Return the (X, Y) coordinate for the center point of the cell that contains the specified text.  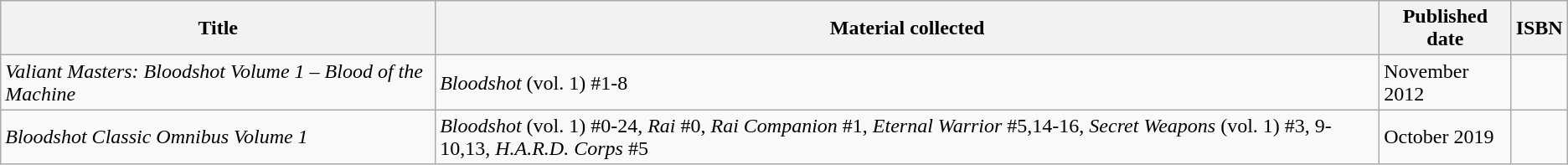
November 2012 (1446, 82)
Title (218, 28)
Bloodshot Classic Omnibus Volume 1 (218, 137)
Material collected (908, 28)
Bloodshot (vol. 1) #0-24, Rai #0, Rai Companion #1, Eternal Warrior #5,14-16, Secret Weapons (vol. 1) #3, 9-10,13, H.A.R.D. Corps #5 (908, 137)
ISBN (1540, 28)
October 2019 (1446, 137)
Bloodshot (vol. 1) #1-8 (908, 82)
Valiant Masters: Bloodshot Volume 1 – Blood of the Machine (218, 82)
Published date (1446, 28)
